Determine the [x, y] coordinate at the center of the cell enclosing the given text.  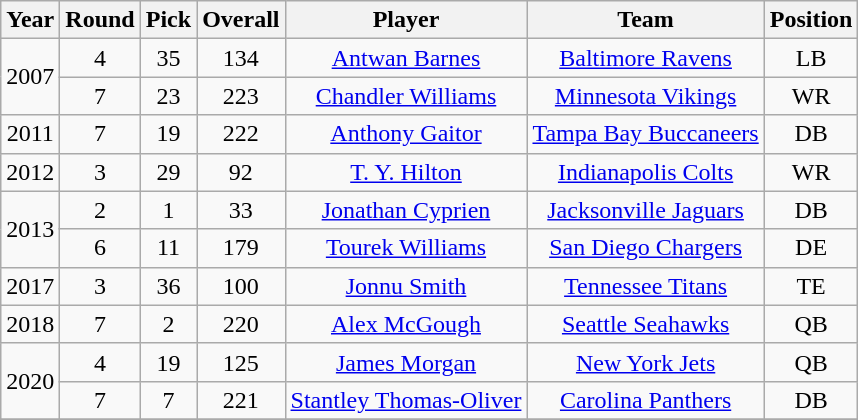
T. Y. Hilton [406, 172]
Minnesota Vikings [646, 96]
Indianapolis Colts [646, 172]
Jacksonville Jaguars [646, 210]
Carolina Panthers [646, 400]
DE [811, 248]
Chandler Williams [406, 96]
36 [168, 286]
Seattle Seahawks [646, 324]
LB [811, 58]
2013 [30, 229]
Pick [168, 20]
2012 [30, 172]
Baltimore Ravens [646, 58]
23 [168, 96]
Tennessee Titans [646, 286]
2017 [30, 286]
Jonathan Cyprien [406, 210]
New York Jets [646, 362]
Tampa Bay Buccaneers [646, 134]
134 [241, 58]
33 [241, 210]
222 [241, 134]
Position [811, 20]
125 [241, 362]
6 [100, 248]
179 [241, 248]
2007 [30, 77]
29 [168, 172]
35 [168, 58]
Team [646, 20]
2018 [30, 324]
220 [241, 324]
2020 [30, 381]
James Morgan [406, 362]
Antwan Barnes [406, 58]
92 [241, 172]
221 [241, 400]
Anthony Gaitor [406, 134]
Tourek Williams [406, 248]
San Diego Chargers [646, 248]
Year [30, 20]
1 [168, 210]
11 [168, 248]
Stantley Thomas-Oliver [406, 400]
Alex McGough [406, 324]
223 [241, 96]
Jonnu Smith [406, 286]
2011 [30, 134]
Player [406, 20]
Overall [241, 20]
TE [811, 286]
100 [241, 286]
Round [100, 20]
